Detect which cell encompasses the target text, then output its (x, y) center coordinate. 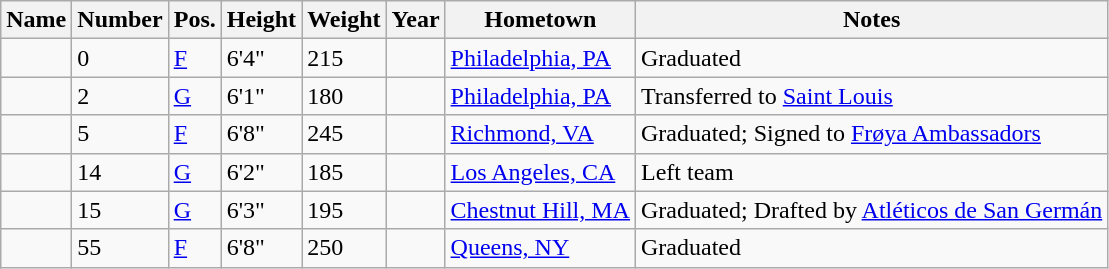
Year (416, 20)
6'3" (261, 210)
180 (344, 96)
Graduated; Signed to Frøya Ambassadors (871, 134)
Height (261, 20)
5 (120, 134)
55 (120, 248)
Queens, NY (540, 248)
Name (36, 20)
Pos. (194, 20)
Hometown (540, 20)
215 (344, 58)
15 (120, 210)
Transferred to Saint Louis (871, 96)
Chestnut Hill, MA (540, 210)
Graduated; Drafted by Atléticos de San Germán (871, 210)
195 (344, 210)
Richmond, VA (540, 134)
Left team (871, 172)
6'1" (261, 96)
6'4" (261, 58)
Los Angeles, CA (540, 172)
6'2" (261, 172)
14 (120, 172)
185 (344, 172)
Number (120, 20)
0 (120, 58)
250 (344, 248)
245 (344, 134)
Weight (344, 20)
2 (120, 96)
Notes (871, 20)
